Identify which cell holds the provided text, then report its [X, Y] central coordinate. 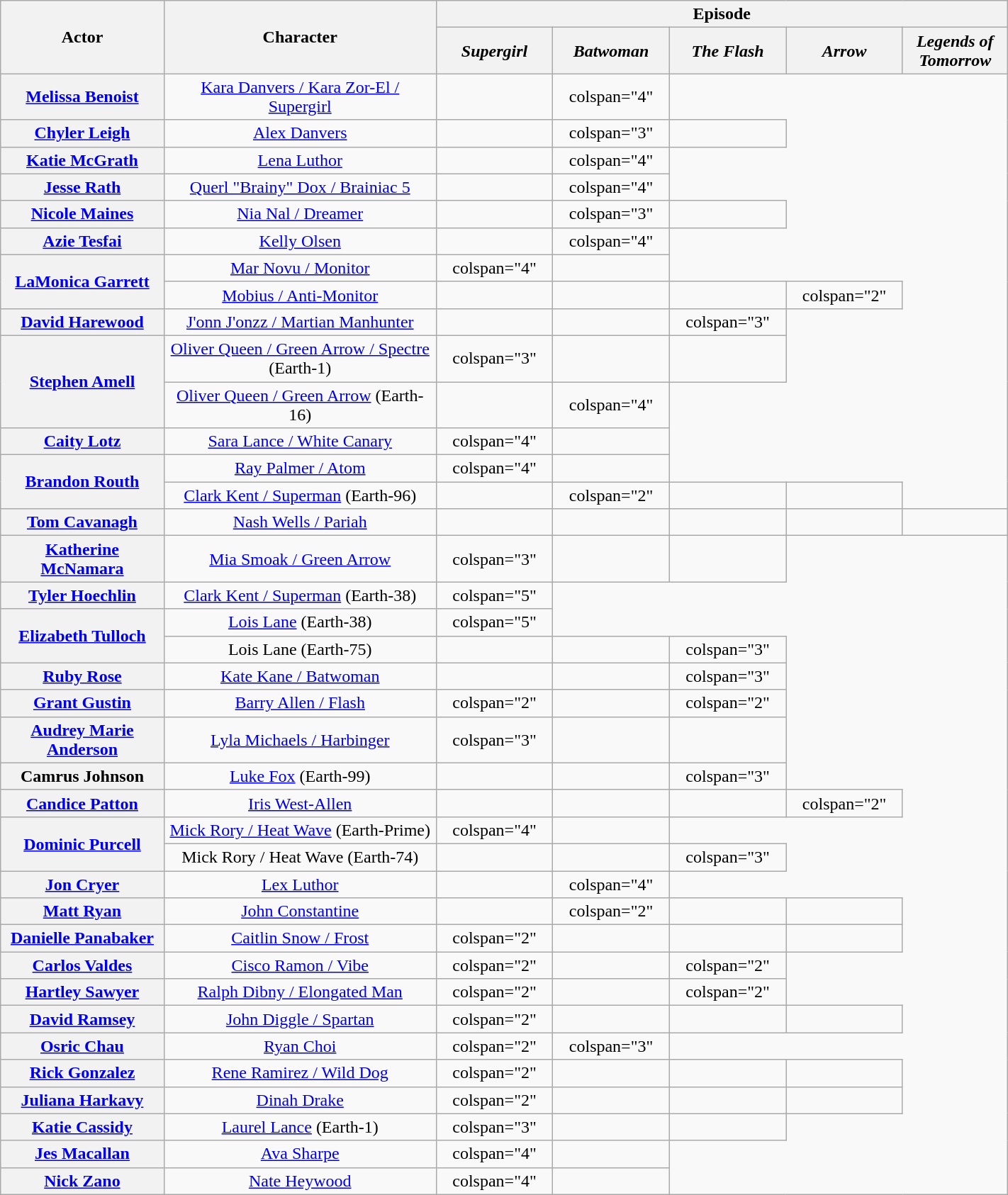
Jesse Rath [82, 187]
The Flash [727, 51]
Katie McGrath [82, 160]
Arrow [845, 51]
Elizabeth Tulloch [82, 636]
Nash Wells / Pariah [300, 522]
Nick Zano [82, 1181]
Lena Luthor [300, 160]
Brandon Routh [82, 482]
Barry Allen / Flash [300, 703]
Rick Gonzalez [82, 1073]
David Ramsey [82, 1019]
Supergirl [495, 51]
Nicole Maines [82, 214]
Rene Ramirez / Wild Dog [300, 1073]
Chyler Leigh [82, 133]
Juliana Harkavy [82, 1100]
Batwoman [611, 51]
David Harewood [82, 322]
Luke Fox (Earth-99) [300, 776]
Mia Smoak / Green Arrow [300, 559]
Episode [722, 14]
Ruby Rose [82, 676]
Ava Sharpe [300, 1154]
John Diggle / Spartan [300, 1019]
Camrus Johnson [82, 776]
Nate Heywood [300, 1181]
Dominic Purcell [82, 843]
Lex Luthor [300, 884]
Laurel Lance (Earth-1) [300, 1127]
Mar Novu / Monitor [300, 268]
Alex Danvers [300, 133]
Danielle Panabaker [82, 938]
Audrey Marie Anderson [82, 740]
Carlos Valdes [82, 965]
Stephen Amell [82, 381]
Lois Lane (Earth-75) [300, 649]
Melissa Benoist [82, 96]
Legends of Tomorrow [955, 51]
Cisco Ramon / Vibe [300, 965]
Azie Tesfai [82, 241]
Jon Cryer [82, 884]
Character [300, 37]
Hartley Sawyer [82, 992]
Osric Chau [82, 1046]
Mick Rory / Heat Wave (Earth-74) [300, 857]
LaMonica Garrett [82, 281]
Katherine McNamara [82, 559]
Tyler Hoechlin [82, 595]
Jes Macallan [82, 1154]
Lyla Michaels / Harbinger [300, 740]
Iris West-Allen [300, 803]
Nia Nal / Dreamer [300, 214]
Caity Lotz [82, 442]
Clark Kent / Superman (Earth-38) [300, 595]
Kelly Olsen [300, 241]
Kara Danvers / Kara Zor-El / Supergirl [300, 96]
Lois Lane (Earth-38) [300, 622]
Matt Ryan [82, 911]
Caitlin Snow / Frost [300, 938]
Oliver Queen / Green Arrow / Spectre (Earth-1) [300, 359]
Actor [82, 37]
Oliver Queen / Green Arrow (Earth-16) [300, 404]
Clark Kent / Superman (Earth-96) [300, 495]
Kate Kane / Batwoman [300, 676]
Candice Patton [82, 803]
Mobius / Anti-Monitor [300, 295]
Mick Rory / Heat Wave (Earth-Prime) [300, 830]
Ray Palmer / Atom [300, 469]
Querl "Brainy" Dox / Brainiac 5 [300, 187]
Katie Cassidy [82, 1127]
Ralph Dibny / Elongated Man [300, 992]
John Constantine [300, 911]
Sara Lance / White Canary [300, 442]
Ryan Choi [300, 1046]
Dinah Drake [300, 1100]
Grant Gustin [82, 703]
Tom Cavanagh [82, 522]
J'onn J'onzz / Martian Manhunter [300, 322]
